Locate the cell with the specified text and output its [X, Y] center coordinate. 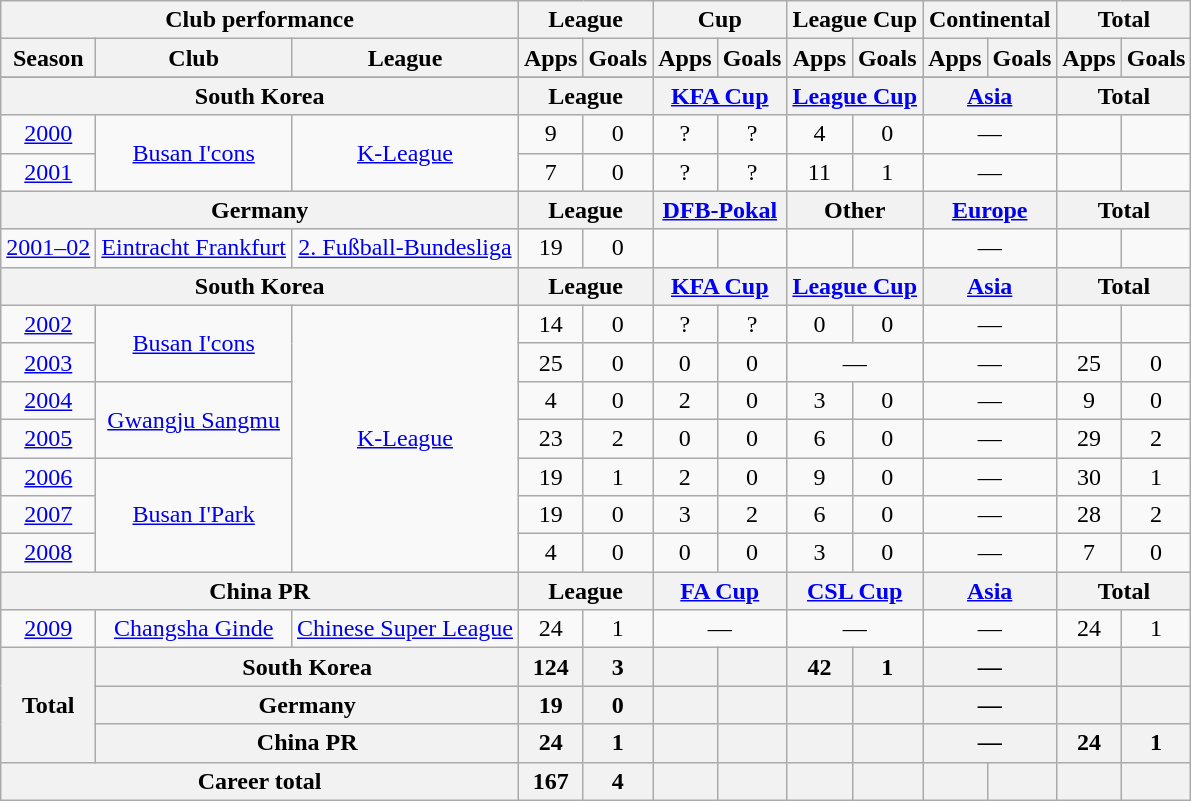
DFB-Pokal [720, 210]
Career total [260, 781]
Club [194, 58]
23 [550, 438]
2009 [48, 629]
Gwangju Sangmu [194, 419]
Other [855, 210]
Chinese Super League [404, 629]
Eintracht Frankfurt [194, 248]
2007 [48, 515]
Busan I'Park [194, 515]
2002 [48, 324]
Season [48, 58]
167 [550, 781]
FA Cup [720, 591]
2004 [48, 400]
CSL Cup [855, 591]
Club performance [260, 20]
2005 [48, 438]
2001 [48, 172]
2000 [48, 134]
11 [820, 172]
2006 [48, 477]
124 [550, 667]
2. Fußball-Bundesliga [404, 248]
Cup [720, 20]
Continental [990, 20]
Europe [990, 210]
Changsha Ginde [194, 629]
28 [1089, 515]
30 [1089, 477]
42 [820, 667]
2001–02 [48, 248]
29 [1089, 438]
14 [550, 324]
2008 [48, 553]
2003 [48, 362]
